From the cell containing the given text, extract its center point as (x, y) coordinate. 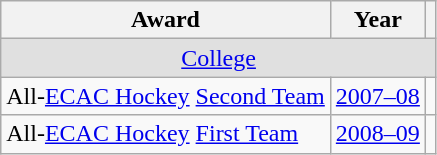
2007–08 (378, 96)
2008–09 (378, 134)
Award (166, 20)
Year (378, 20)
All-ECAC Hockey Second Team (166, 96)
College (219, 58)
All-ECAC Hockey First Team (166, 134)
